Detect which cell encompasses the target text, then output its (X, Y) center coordinate. 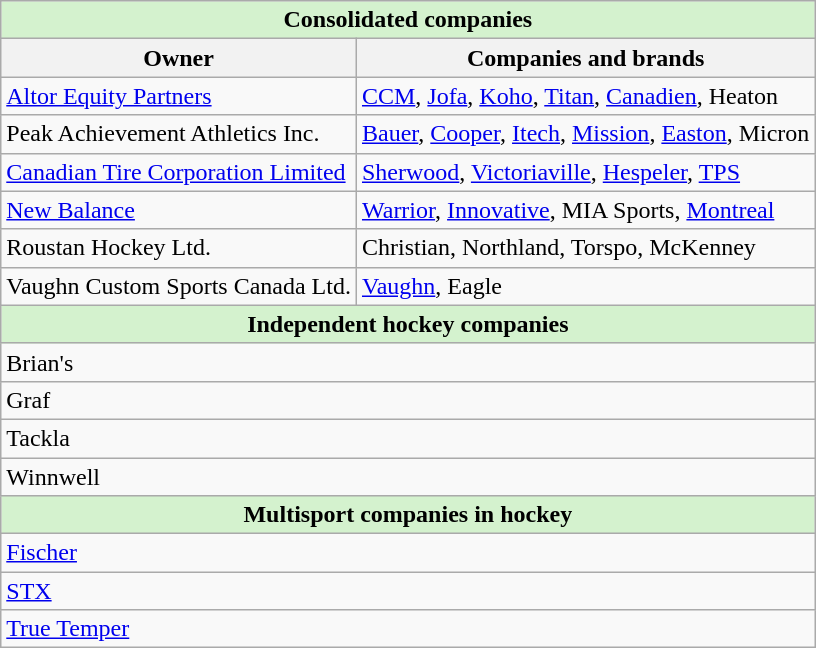
True Temper (408, 629)
Roustan Hockey Ltd. (179, 248)
Tackla (408, 438)
Sherwood, Victoriaville, Hespeler, TPS (585, 172)
Bauer, Cooper, Itech, Mission, Easton, Micron (585, 134)
Brian's (408, 362)
Vaughn, Eagle (585, 286)
Winnwell (408, 477)
Christian, Northland, Torspo, McKenney (585, 248)
Fischer (408, 553)
Consolidated companies (408, 20)
Canadian Tire Corporation Limited (179, 172)
Companies and brands (585, 58)
Altor Equity Partners (179, 96)
New Balance (179, 210)
Graf (408, 400)
Independent hockey companies (408, 324)
Vaughn Custom Sports Canada Ltd. (179, 286)
Multisport companies in hockey (408, 515)
Warrior, Innovative, MIA Sports, Montreal (585, 210)
Owner (179, 58)
STX (408, 591)
Peak Achievement Athletics Inc. (179, 134)
CCM, Jofa, Koho, Titan, Canadien, Heaton (585, 96)
